Return [X, Y] of the center of cell containing provided text 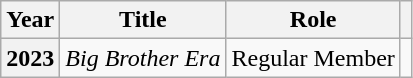
Role [313, 20]
Regular Member [313, 58]
Big Brother Era [143, 58]
Title [143, 20]
2023 [30, 58]
Year [30, 20]
